Return the (x, y) coordinate for the center point of the cell that contains the specified text.  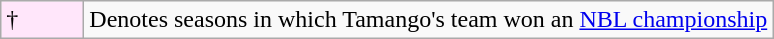
† (42, 20)
Denotes seasons in which Tamango's team won an NBL championship (428, 20)
